Pinpoint the cell where the given text exists, returning its [x, y] midpoint coordinate. 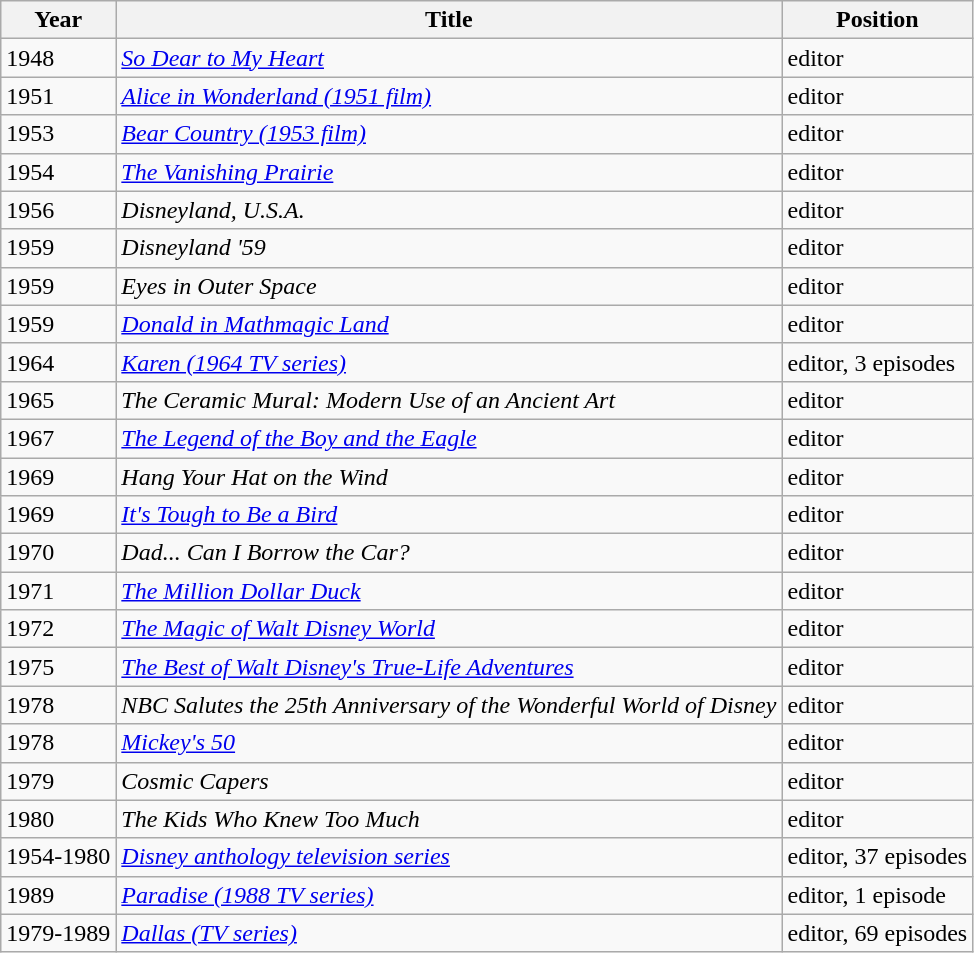
Karen (1964 TV series) [449, 362]
1979-1989 [58, 933]
Dad... Can I Borrow the Car? [449, 553]
1989 [58, 895]
1967 [58, 438]
The Kids Who Knew Too Much [449, 819]
NBC Salutes the 25th Anniversary of the Wonderful World of Disney [449, 705]
Title [449, 20]
1971 [58, 591]
1965 [58, 400]
The Magic of Walt Disney World [449, 629]
Hang Your Hat on the Wind [449, 477]
1954-1980 [58, 857]
1954 [58, 172]
The Vanishing Prairie [449, 172]
Alice in Wonderland (1951 film) [449, 96]
Disneyland '59 [449, 248]
editor, 69 episodes [878, 933]
Position [878, 20]
1972 [58, 629]
1951 [58, 96]
The Legend of the Boy and the Eagle [449, 438]
Cosmic Capers [449, 781]
Disneyland, U.S.A. [449, 210]
It's Tough to Be a Bird [449, 515]
Paradise (1988 TV series) [449, 895]
1956 [58, 210]
The Best of Walt Disney's True-Life Adventures [449, 667]
1975 [58, 667]
Bear Country (1953 film) [449, 134]
editor, 37 episodes [878, 857]
1953 [58, 134]
editor, 3 episodes [878, 362]
So Dear to My Heart [449, 58]
1970 [58, 553]
1964 [58, 362]
Year [58, 20]
Disney anthology television series [449, 857]
The Ceramic Mural: Modern Use of an Ancient Art [449, 400]
1979 [58, 781]
1980 [58, 819]
1948 [58, 58]
The Million Dollar Duck [449, 591]
Mickey's 50 [449, 743]
editor, 1 episode [878, 895]
Donald in Mathmagic Land [449, 324]
Dallas (TV series) [449, 933]
Eyes in Outer Space [449, 286]
